Extract the [X, Y] coordinate from the center of the cell holding the provided text.  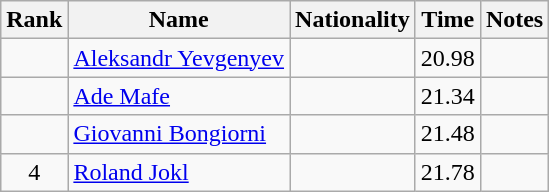
Giovanni Bongiorni [179, 134]
Name [179, 20]
Roland Jokl [179, 172]
Ade Mafe [179, 96]
21.78 [448, 172]
21.34 [448, 96]
Aleksandr Yevgenyev [179, 58]
Notes [514, 20]
Nationality [353, 20]
4 [34, 172]
Rank [34, 20]
Time [448, 20]
21.48 [448, 134]
20.98 [448, 58]
